Provide the [x, y] coordinate of the cell's center where the given text is located.  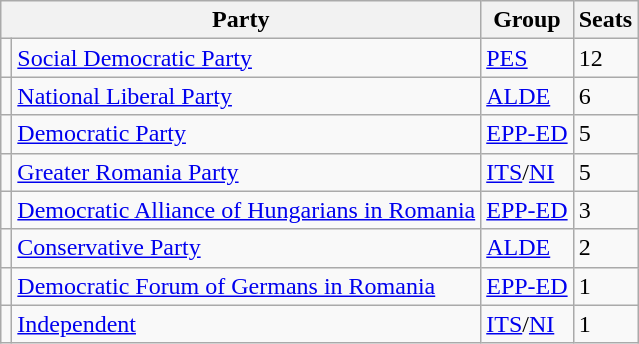
Democratic Alliance of Hungarians in Romania [246, 210]
Democratic Forum of Germans in Romania [246, 286]
Independent [246, 324]
Party [241, 20]
Social Democratic Party [246, 58]
Democratic Party [246, 134]
Conservative Party [246, 248]
12 [605, 58]
6 [605, 96]
National Liberal Party [246, 96]
Seats [605, 20]
PES [527, 58]
3 [605, 210]
Group [527, 20]
2 [605, 248]
Greater Romania Party [246, 172]
